Capture the cell that displays the provided text and extract its (X, Y) central coordinate. 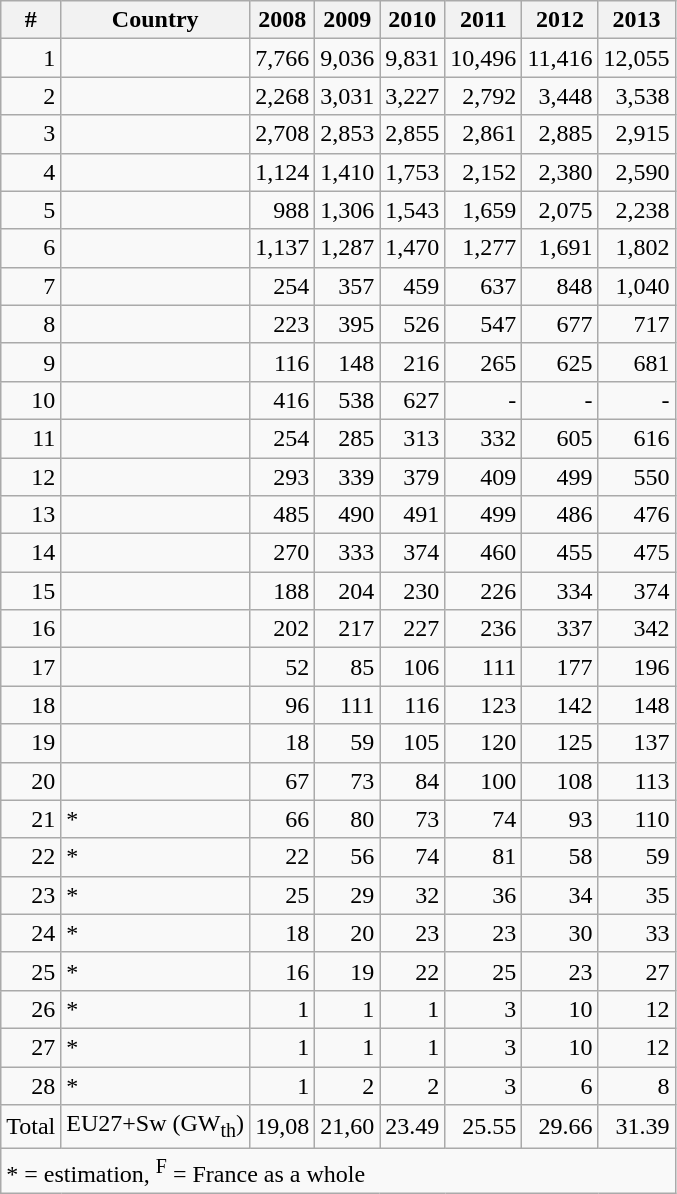
56 (348, 857)
223 (282, 324)
1,306 (348, 210)
2013 (636, 20)
2,590 (636, 172)
12,055 (636, 58)
625 (560, 362)
3,538 (636, 96)
30 (560, 933)
24 (31, 933)
29.66 (560, 1127)
1,659 (484, 210)
80 (348, 819)
409 (484, 477)
Country (156, 20)
36 (484, 895)
227 (412, 629)
202 (282, 629)
2,855 (412, 134)
10,496 (484, 58)
681 (636, 362)
81 (484, 857)
9,831 (412, 58)
2,792 (484, 96)
125 (560, 743)
108 (560, 781)
25.55 (484, 1127)
52 (282, 667)
2,152 (484, 172)
2010 (412, 20)
9 (31, 362)
123 (484, 705)
395 (348, 324)
66 (282, 819)
236 (484, 629)
14 (31, 553)
216 (412, 362)
11,416 (560, 58)
988 (282, 210)
7 (31, 286)
285 (348, 438)
31.39 (636, 1127)
1,040 (636, 286)
333 (348, 553)
120 (484, 743)
293 (282, 477)
677 (560, 324)
2,861 (484, 134)
29 (348, 895)
105 (412, 743)
96 (282, 705)
1,543 (412, 210)
Total (31, 1127)
616 (636, 438)
1,287 (348, 248)
177 (560, 667)
379 (412, 477)
1,277 (484, 248)
475 (636, 553)
1,470 (412, 248)
113 (636, 781)
2011 (484, 20)
1,802 (636, 248)
2,853 (348, 134)
11 (31, 438)
35 (636, 895)
337 (560, 629)
485 (282, 515)
4 (31, 172)
491 (412, 515)
33 (636, 933)
270 (282, 553)
23.49 (412, 1127)
34 (560, 895)
627 (412, 400)
28 (31, 1085)
526 (412, 324)
226 (484, 591)
550 (636, 477)
67 (282, 781)
19,08 (282, 1127)
100 (484, 781)
490 (348, 515)
637 (484, 286)
848 (560, 286)
2,238 (636, 210)
# (31, 20)
217 (348, 629)
85 (348, 667)
313 (412, 438)
538 (348, 400)
2012 (560, 20)
332 (484, 438)
17 (31, 667)
15 (31, 591)
2008 (282, 20)
2,915 (636, 134)
339 (348, 477)
460 (484, 553)
547 (484, 324)
2,708 (282, 134)
93 (560, 819)
26 (31, 1009)
486 (560, 515)
84 (412, 781)
1,124 (282, 172)
2,380 (560, 172)
357 (348, 286)
3,031 (348, 96)
459 (412, 286)
476 (636, 515)
342 (636, 629)
13 (31, 515)
1,691 (560, 248)
137 (636, 743)
334 (560, 591)
110 (636, 819)
106 (412, 667)
1,137 (282, 248)
265 (484, 362)
2,885 (560, 134)
188 (282, 591)
21,60 (348, 1127)
196 (636, 667)
204 (348, 591)
* = estimation, F = France as a whole (338, 1172)
2009 (348, 20)
21 (31, 819)
32 (412, 895)
58 (560, 857)
230 (412, 591)
455 (560, 553)
1,410 (348, 172)
2,075 (560, 210)
717 (636, 324)
3,448 (560, 96)
9,036 (348, 58)
605 (560, 438)
1,753 (412, 172)
142 (560, 705)
EU27+Sw (GWth) (156, 1127)
2,268 (282, 96)
3,227 (412, 96)
5 (31, 210)
416 (282, 400)
7,766 (282, 58)
